Detect which cell encompasses the target text, then output its [X, Y] center coordinate. 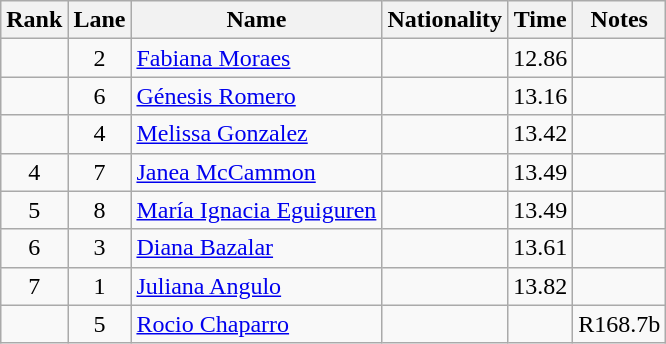
Fabiana Moraes [256, 58]
Rocio Chaparro [256, 324]
8 [100, 210]
Notes [620, 20]
13.82 [540, 286]
Name [256, 20]
Génesis Romero [256, 96]
María Ignacia Eguiguren [256, 210]
Janea McCammon [256, 172]
3 [100, 248]
1 [100, 286]
Melissa Gonzalez [256, 134]
13.61 [540, 248]
Juliana Angulo [256, 286]
13.16 [540, 96]
R168.7b [620, 324]
12.86 [540, 58]
2 [100, 58]
Lane [100, 20]
Rank [34, 20]
13.42 [540, 134]
Time [540, 20]
Diana Bazalar [256, 248]
Nationality [445, 20]
